Identify which cell holds the provided text, then report its (X, Y) central coordinate. 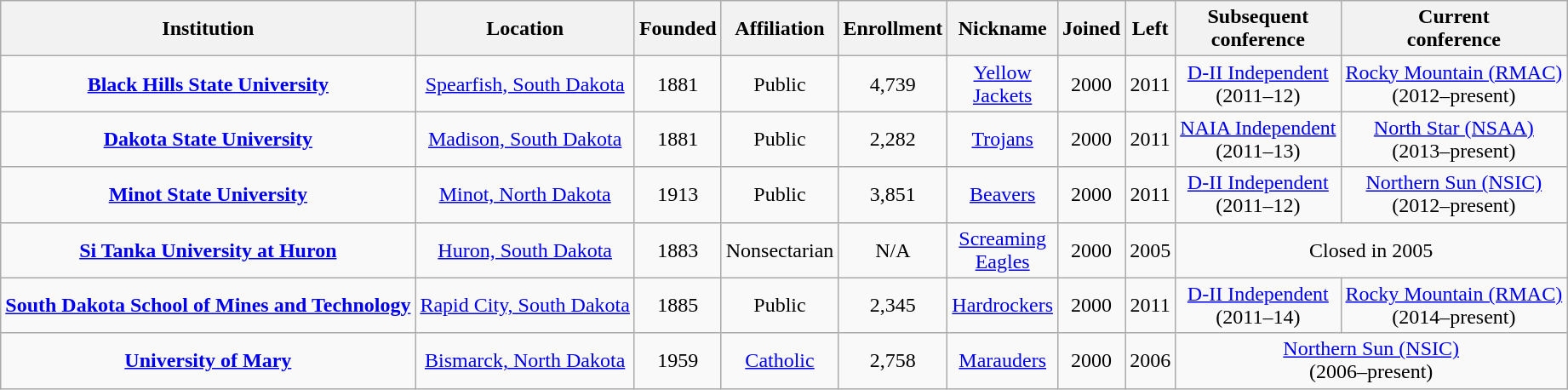
Northern Sun (NSIC)(2012–present) (1454, 194)
1913 (678, 194)
3,851 (893, 194)
2,345 (893, 305)
1883 (678, 250)
1959 (678, 361)
North Star (NSAA)(2013–present) (1454, 140)
Madison, South Dakota (525, 140)
Enrollment (893, 29)
1885 (678, 305)
Dakota State University (208, 140)
South Dakota School of Mines and Technology (208, 305)
Beavers (1003, 194)
Affiliation (780, 29)
Left (1151, 29)
Trojans (1003, 140)
Founded (678, 29)
4,739 (893, 83)
NAIA Independent(2011–13) (1258, 140)
Rocky Mountain (RMAC)(2012–present) (1454, 83)
YellowJackets (1003, 83)
Si Tanka University at Huron (208, 250)
Minot State University (208, 194)
Closed in 2005 (1371, 250)
Joined (1091, 29)
Catholic (780, 361)
N/A (893, 250)
Rocky Mountain (RMAC)(2014–present) (1454, 305)
Black Hills State University (208, 83)
Hardrockers (1003, 305)
Institution (208, 29)
Marauders (1003, 361)
2,758 (893, 361)
D-II Independent(2011–14) (1258, 305)
Location (525, 29)
Spearfish, South Dakota (525, 83)
Nickname (1003, 29)
2,282 (893, 140)
2005 (1151, 250)
Rapid City, South Dakota (525, 305)
Huron, South Dakota (525, 250)
ScreamingEagles (1003, 250)
Nonsectarian (780, 250)
Currentconference (1454, 29)
Northern Sun (NSIC)(2006–present) (1371, 361)
2006 (1151, 361)
University of Mary (208, 361)
Minot, North Dakota (525, 194)
Bismarck, North Dakota (525, 361)
Subsequentconference (1258, 29)
